Return [X, Y] of the center of cell containing provided text 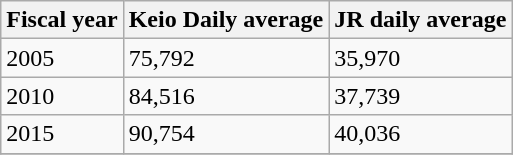
Keio Daily average [226, 20]
2010 [62, 96]
75,792 [226, 58]
37,739 [420, 96]
84,516 [226, 96]
90,754 [226, 134]
2015 [62, 134]
40,036 [420, 134]
Fiscal year [62, 20]
2005 [62, 58]
JR daily average [420, 20]
35,970 [420, 58]
